Capture the cell that displays the provided text and extract its [X, Y] central coordinate. 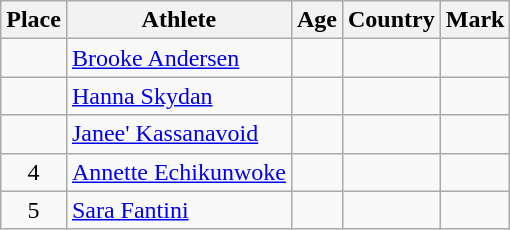
Annette Echikunwoke [178, 172]
Age [316, 20]
Mark [475, 20]
Sara Fantini [178, 210]
Hanna Skydan [178, 96]
4 [34, 172]
Athlete [178, 20]
Brooke Andersen [178, 58]
Janee' Kassanavoid [178, 134]
Country [391, 20]
Place [34, 20]
5 [34, 210]
